Output the [x, y] coordinate of the center of the cell containing the given text.  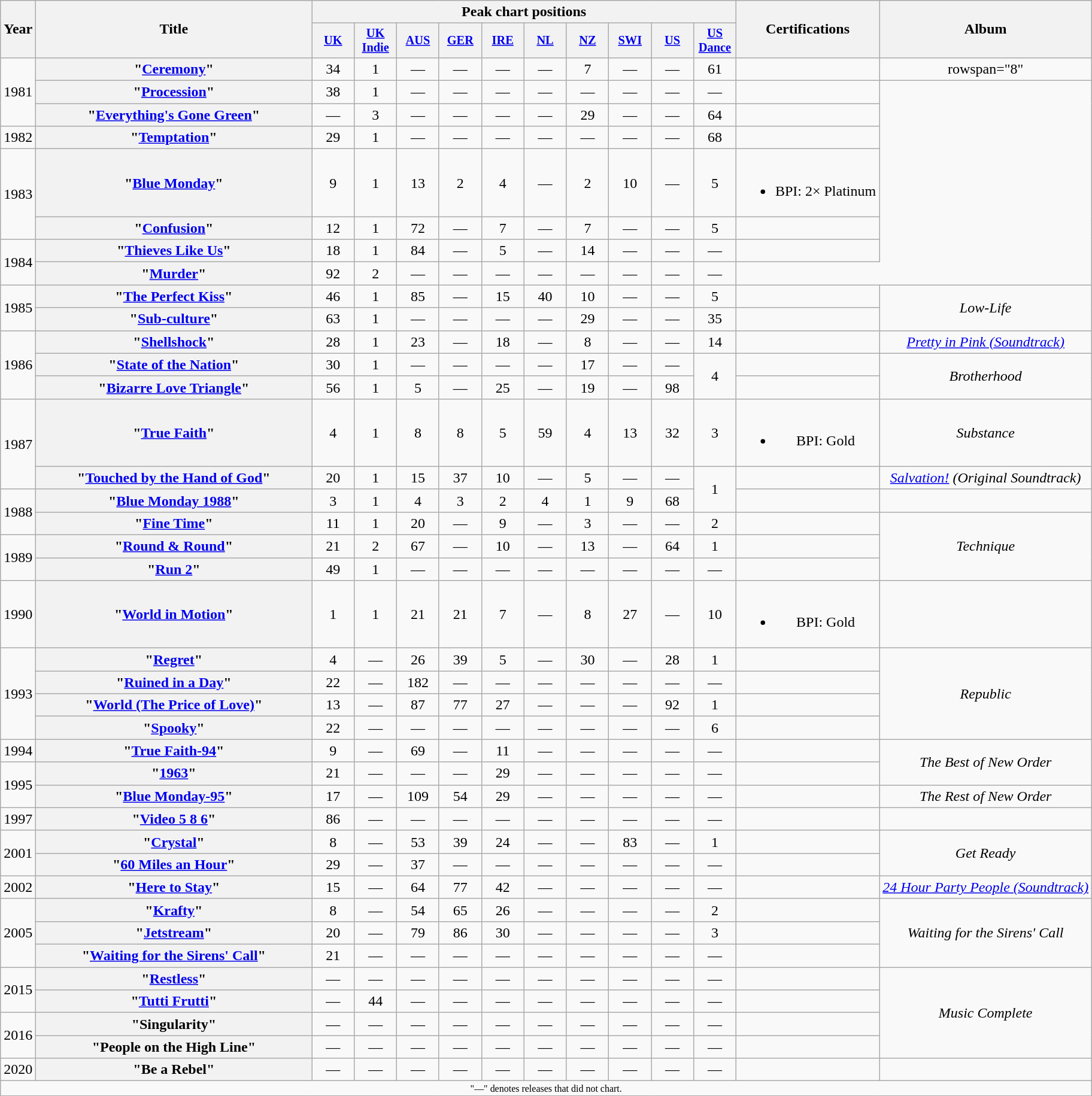
"People on the High Line" [174, 1047]
1981 [18, 92]
72 [418, 228]
"Tutti Frutti" [174, 1001]
Waiting for the Sirens' Call [985, 933]
SWI [630, 41]
"Shellshock" [174, 342]
Year [18, 29]
Music Complete [985, 1013]
6 [715, 728]
12 [333, 228]
"Video 5 8 6" [174, 819]
24 [503, 842]
"Confusion" [174, 228]
The Rest of New Order [985, 796]
"Jetstream" [174, 933]
USDance [715, 41]
2005 [18, 933]
rowspan="8" [985, 69]
"Sub-culture" [174, 319]
2016 [18, 1036]
AUS [418, 41]
"Murder" [174, 274]
Peak chart positions [524, 12]
2015 [18, 990]
UK [333, 41]
"Ceremony" [174, 69]
Pretty in Pink (Soundtrack) [985, 342]
"—" denotes releases that did not chart. [546, 1088]
83 [630, 842]
25 [503, 387]
NZ [588, 41]
"State of the Nation" [174, 365]
Republic [985, 694]
"True Faith" [174, 432]
"Ruined in a Day" [174, 682]
"Here to Stay" [174, 887]
Low-Life [985, 308]
"World in Motion" [174, 614]
"Waiting for the Sirens' Call" [174, 956]
Certifications [807, 29]
38 [333, 92]
1994 [18, 751]
Brotherhood [985, 376]
24 Hour Party People (Soundtrack) [985, 887]
1990 [18, 614]
1987 [18, 444]
"Blue Monday-95" [174, 796]
Salvation! (Original Soundtrack) [985, 478]
"Temptation" [174, 138]
61 [715, 69]
"Fine Time" [174, 523]
67 [418, 547]
84 [418, 251]
44 [376, 1001]
"Restless" [174, 979]
Album [985, 29]
The Best of New Order [985, 762]
59 [545, 432]
1997 [18, 819]
1983 [18, 194]
79 [418, 933]
GER [460, 41]
"60 Miles an Hour" [174, 864]
"Crystal" [174, 842]
56 [333, 387]
1985 [18, 308]
19 [588, 387]
"Everything's Gone Green" [174, 115]
"Thieves Like Us" [174, 251]
"Singularity" [174, 1024]
"Touched by the Hand of God" [174, 478]
42 [503, 887]
63 [333, 319]
1989 [18, 558]
40 [545, 296]
1988 [18, 512]
"The Perfect Kiss" [174, 296]
109 [418, 796]
1982 [18, 138]
Technique [985, 546]
1984 [18, 262]
UK Indie [376, 41]
"True Faith-94" [174, 751]
1993 [18, 694]
"Round & Round" [174, 547]
46 [333, 296]
23 [418, 342]
32 [673, 432]
49 [333, 569]
"Spooky" [174, 728]
"Krafty" [174, 910]
53 [418, 842]
IRE [503, 41]
"Blue Monday" [174, 183]
85 [418, 296]
US [673, 41]
34 [333, 69]
35 [715, 319]
182 [418, 682]
"Run 2" [174, 569]
"Blue Monday 1988" [174, 500]
2002 [18, 887]
1995 [18, 785]
NL [545, 41]
"Be a Rebel" [174, 1070]
Get Ready [985, 853]
"World (The Price of Love)" [174, 705]
"Regret" [174, 660]
2020 [18, 1070]
"Bizarre Love Triangle" [174, 387]
65 [460, 910]
Substance [985, 432]
"Procession" [174, 92]
87 [418, 705]
2001 [18, 853]
"1963" [174, 773]
98 [673, 387]
Title [174, 29]
1986 [18, 365]
69 [418, 751]
BPI: 2× Platinum [807, 183]
